Extract the (x, y) coordinate from the center of the cell holding the provided text.  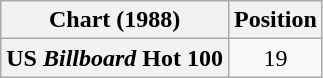
US Billboard Hot 100 (115, 58)
19 (276, 58)
Position (276, 20)
Chart (1988) (115, 20)
